Extract the [X, Y] coordinate from the center of the cell holding the provided text.  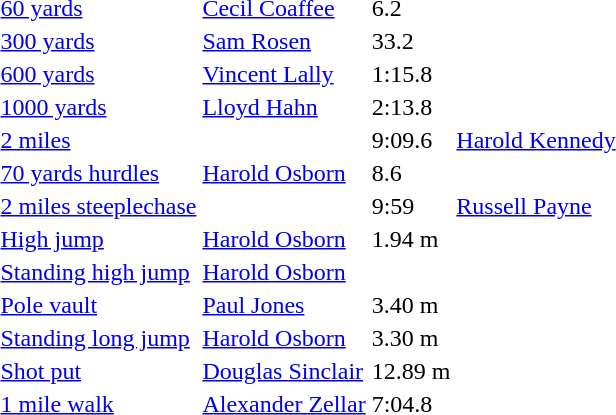
Sam Rosen [284, 41]
3.30 m [411, 338]
33.2 [411, 41]
1.94 m [411, 239]
9:09.6 [411, 140]
12.89 m [411, 371]
1:15.8 [411, 74]
Paul Jones [284, 305]
Vincent Lally [284, 74]
9:59 [411, 206]
2:13.8 [411, 107]
3.40 m [411, 305]
8.6 [411, 173]
Lloyd Hahn [284, 107]
Douglas Sinclair [284, 371]
